For the text-containing cell, return its midpoint in [X, Y] coordinate format. 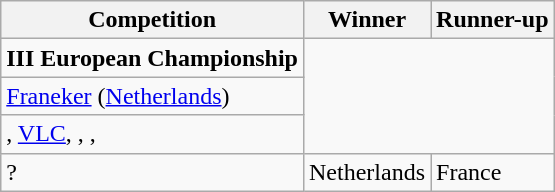
Winner [366, 20]
, VLC, , , [152, 134]
Competition [152, 20]
Franeker (Netherlands) [152, 96]
Netherlands [366, 172]
Runner-up [493, 20]
III European Championship [152, 58]
France [493, 172]
? [152, 172]
